For the text-containing cell, return its midpoint in (X, Y) coordinate format. 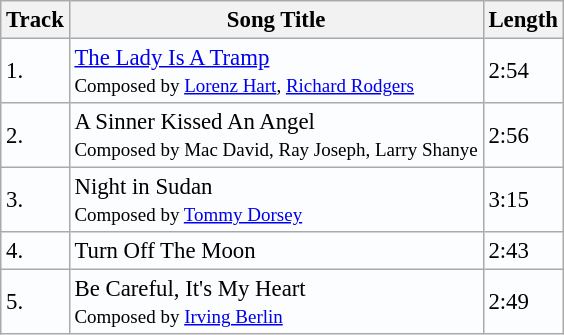
Length (523, 20)
4. (35, 251)
5. (35, 302)
Turn Off The Moon (276, 251)
3:15 (523, 200)
The Lady Is A TrampComposed by Lorenz Hart, Richard Rodgers (276, 72)
2:43 (523, 251)
Track (35, 20)
1. (35, 72)
2:49 (523, 302)
3. (35, 200)
2:56 (523, 136)
Be Careful, It's My HeartComposed by Irving Berlin (276, 302)
Song Title (276, 20)
Night in SudanComposed by Tommy Dorsey (276, 200)
2:54 (523, 72)
A Sinner Kissed An AngelComposed by Mac David, Ray Joseph, Larry Shanye (276, 136)
2. (35, 136)
